Pinpoint the cell where the given text exists, returning its [X, Y] midpoint coordinate. 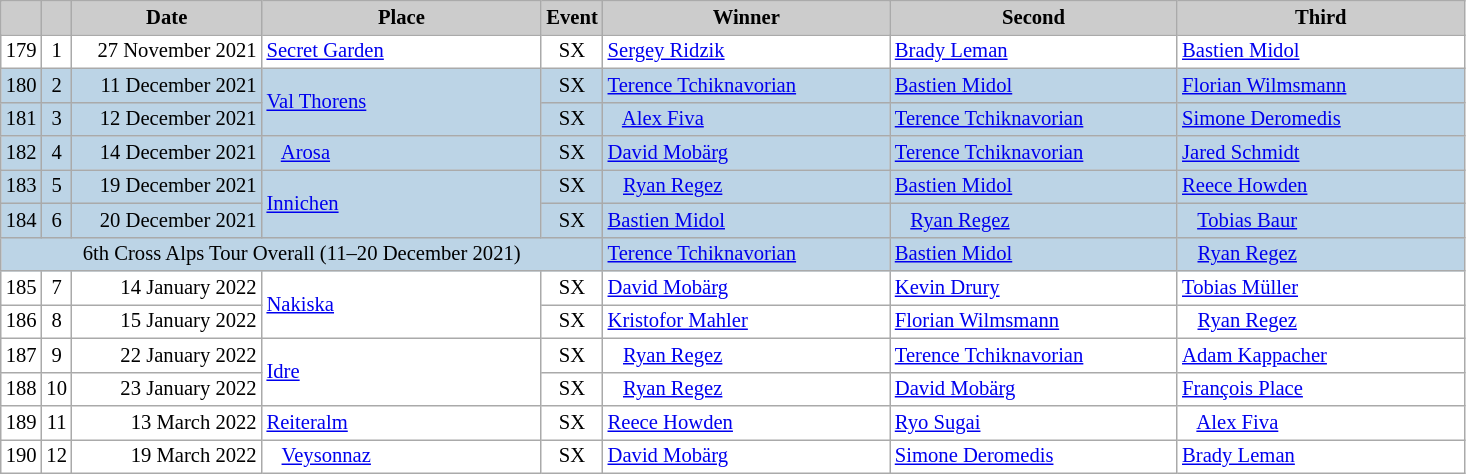
Tobias Baur [1320, 220]
185 [22, 287]
10 [56, 389]
11 [56, 423]
180 [22, 85]
Place [402, 17]
6th Cross Alps Tour Overall (11–20 December 2021) [302, 254]
12 December 2021 [167, 119]
Ryo Sugai [1034, 423]
27 November 2021 [167, 51]
6 [56, 220]
Date [167, 17]
Nakiska [402, 304]
13 March 2022 [167, 423]
183 [22, 186]
Val Thorens [402, 102]
9 [56, 355]
1 [56, 51]
Reiteralm [402, 423]
Secret Garden [402, 51]
186 [22, 321]
Sergey Ridzik [746, 51]
7 [56, 287]
190 [22, 456]
189 [22, 423]
François Place [1320, 389]
Tobias Müller [1320, 287]
22 January 2022 [167, 355]
Veysonnaz [402, 456]
14 December 2021 [167, 153]
Second [1034, 17]
187 [22, 355]
14 January 2022 [167, 287]
20 December 2021 [167, 220]
184 [22, 220]
15 January 2022 [167, 321]
182 [22, 153]
3 [56, 119]
19 March 2022 [167, 456]
Kevin Drury [1034, 287]
19 December 2021 [167, 186]
11 December 2021 [167, 85]
Event [572, 17]
Jared Schmidt [1320, 153]
Innichen [402, 203]
Idre [402, 372]
Kristofor Mahler [746, 321]
Winner [746, 17]
Arosa [402, 153]
4 [56, 153]
Adam Kappacher [1320, 355]
8 [56, 321]
Third [1320, 17]
12 [56, 456]
5 [56, 186]
23 January 2022 [167, 389]
181 [22, 119]
188 [22, 389]
2 [56, 85]
179 [22, 51]
